Determine the [X, Y] coordinate at the center of the cell enclosing the given text.  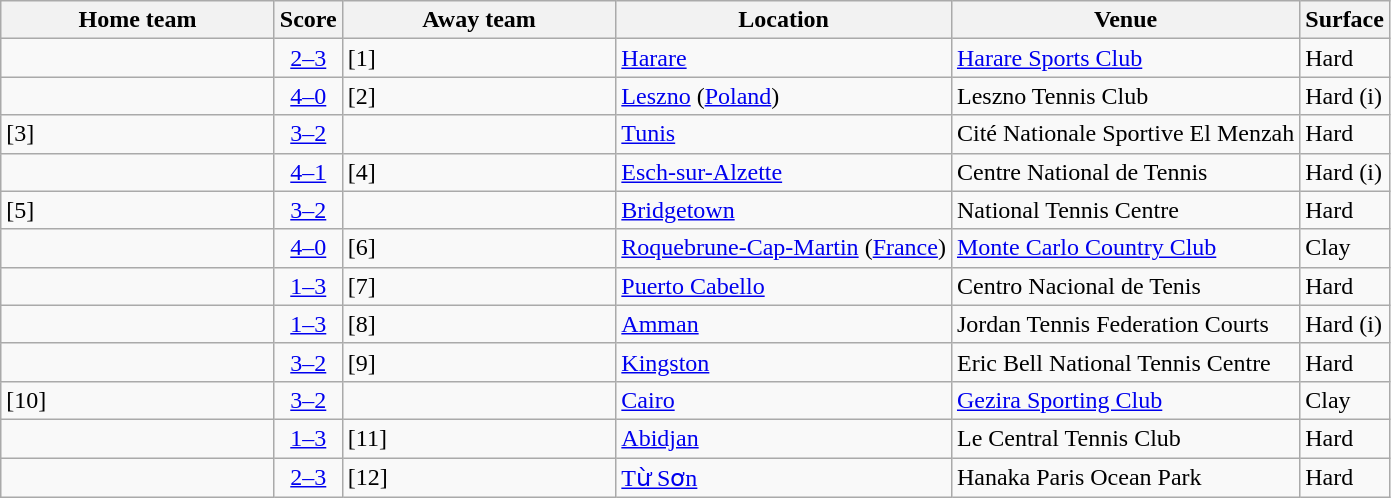
Từ Sơn [784, 478]
[12] [479, 478]
[11] [479, 438]
Le Central Tennis Club [1125, 438]
Hanaka Paris Ocean Park [1125, 478]
Gezira Sporting Club [1125, 400]
National Tennis Centre [1125, 210]
Surface [1345, 20]
Abidjan [784, 438]
Away team [479, 20]
Centro Nacional de Tenis [1125, 286]
Bridgetown [784, 210]
[8] [479, 324]
Home team [138, 20]
Leszno Tennis Club [1125, 96]
Tunis [784, 134]
Harare Sports Club [1125, 58]
Cité Nationale Sportive El Menzah [1125, 134]
[2] [479, 96]
Roquebrune-Cap-Martin (France) [784, 248]
Score [308, 20]
Centre National de Tennis [1125, 172]
Kingston [784, 362]
[4] [479, 172]
Puerto Cabello [784, 286]
[6] [479, 248]
Jordan Tennis Federation Courts [1125, 324]
[1] [479, 58]
Cairo [784, 400]
[10] [138, 400]
Location [784, 20]
Leszno (Poland) [784, 96]
Venue [1125, 20]
Monte Carlo Country Club [1125, 248]
[3] [138, 134]
Eric Bell National Tennis Centre [1125, 362]
[5] [138, 210]
Esch-sur-Alzette [784, 172]
4–1 [308, 172]
Amman [784, 324]
[7] [479, 286]
[9] [479, 362]
Harare [784, 58]
